From the cell containing the given text, extract its center point as [X, Y] coordinate. 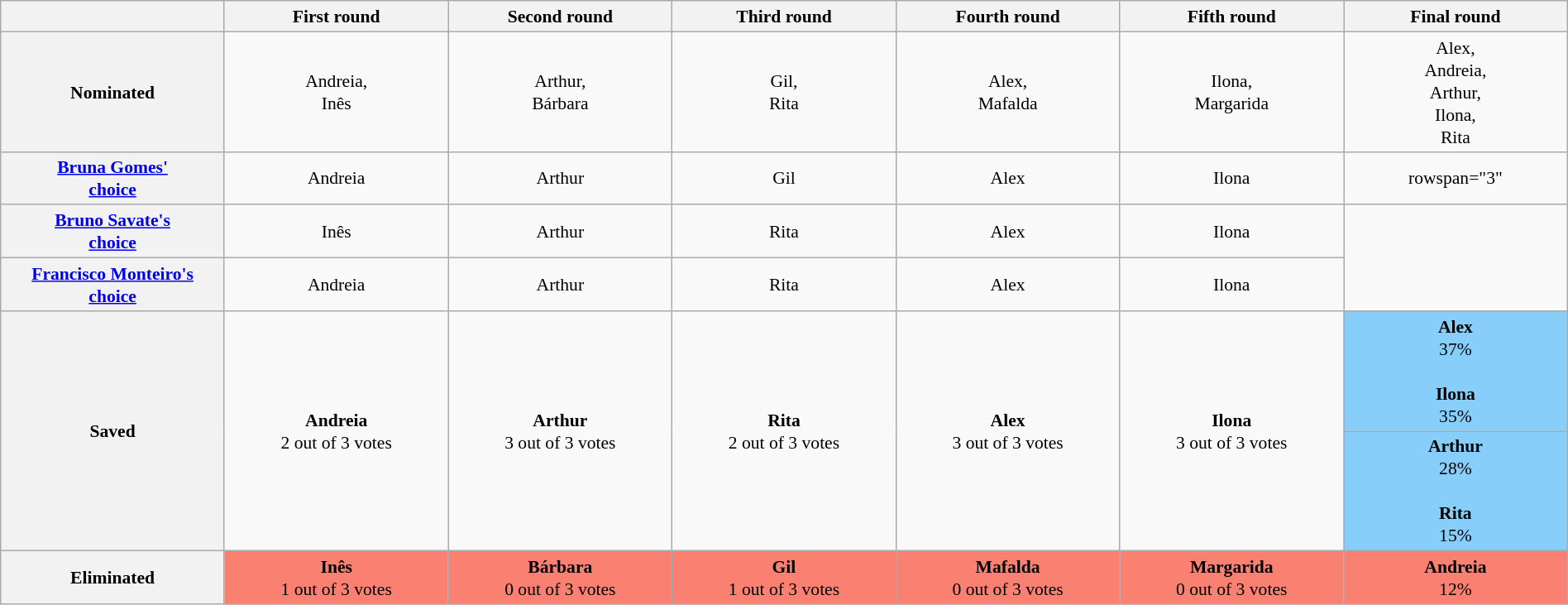
Margarida0 out of 3 votes [1232, 578]
Second round [561, 17]
Alex,Mafalda [1007, 91]
Third round [784, 17]
Fifth round [1232, 17]
Francisco Monteiro'schoice [112, 285]
Arthur28%Rita15% [1456, 492]
Andreia12% [1456, 578]
Mafalda0 out of 3 votes [1007, 578]
Ilona3 out of 3 votes [1232, 431]
Arthur3 out of 3 votes [561, 431]
Fourth round [1007, 17]
Eliminated [112, 578]
Ilona,Margarida [1232, 91]
Andreia2 out of 3 votes [336, 431]
Bruno Savate'schoice [112, 232]
Inês [336, 232]
Saved [112, 431]
Rita2 out of 3 votes [784, 431]
Alex,Andreia,Arthur,Ilona,Rita [1456, 91]
Bruna Gomes'choice [112, 178]
Andreia,Inês [336, 91]
Bárbara0 out of 3 votes [561, 578]
rowspan="3" [1456, 178]
Arthur,Bárbara [561, 91]
Inês1 out of 3 votes [336, 578]
Nominated [112, 91]
Gil [784, 178]
First round [336, 17]
Alex3 out of 3 votes [1007, 431]
Final round [1456, 17]
Gil,Rita [784, 91]
Alex37%Ilona35% [1456, 371]
Gil1 out of 3 votes [784, 578]
